From the cell containing the given text, extract its center point as (x, y) coordinate. 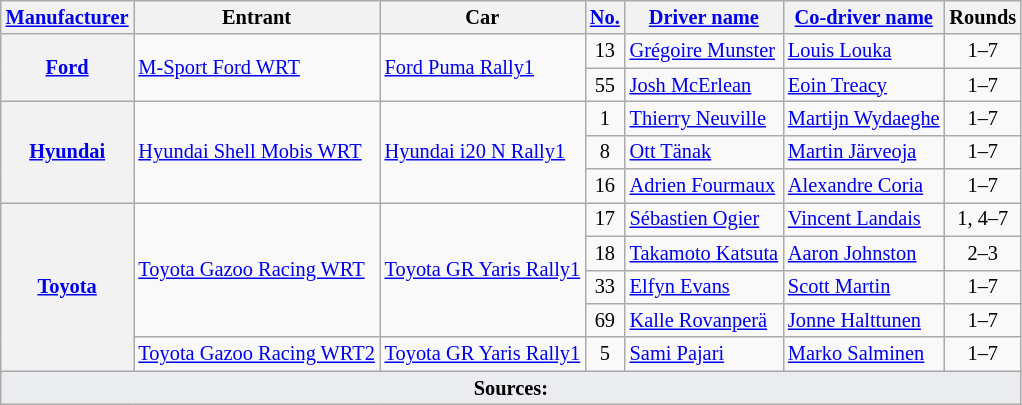
Sami Pajari (704, 354)
Scott Martin (864, 287)
Co-driver name (864, 17)
13 (605, 51)
M-Sport Ford WRT (257, 68)
Adrien Fourmaux (704, 186)
Grégoire Munster (704, 51)
Elfyn Evans (704, 287)
Toyota Gazoo Racing WRT2 (257, 354)
Eoin Treacy (864, 85)
5 (605, 354)
Marko Salminen (864, 354)
Louis Louka (864, 51)
Hyundai (68, 152)
Toyota (68, 286)
Sébastien Ogier (704, 219)
Ford (68, 68)
Martijn Wydaeghe (864, 118)
Ott Tänak (704, 152)
Rounds (984, 17)
2–3 (984, 253)
Hyundai Shell Mobis WRT (257, 152)
Martin Järveoja (864, 152)
Takamoto Katsuta (704, 253)
Manufacturer (68, 17)
Jonne Halttunen (864, 320)
Thierry Neuville (704, 118)
1 (605, 118)
Kalle Rovanperä (704, 320)
Driver name (704, 17)
Entrant (257, 17)
16 (605, 186)
Aaron Johnston (864, 253)
Hyundai i20 N Rally1 (482, 152)
Toyota Gazoo Racing WRT (257, 270)
17 (605, 219)
55 (605, 85)
18 (605, 253)
Josh McErlean (704, 85)
Alexandre Coria (864, 186)
1, 4–7 (984, 219)
Vincent Landais (864, 219)
Ford Puma Rally1 (482, 68)
Car (482, 17)
No. (605, 17)
69 (605, 320)
33 (605, 287)
Sources: (511, 388)
8 (605, 152)
